Determine the [X, Y] coordinate at the center of the cell enclosing the given text.  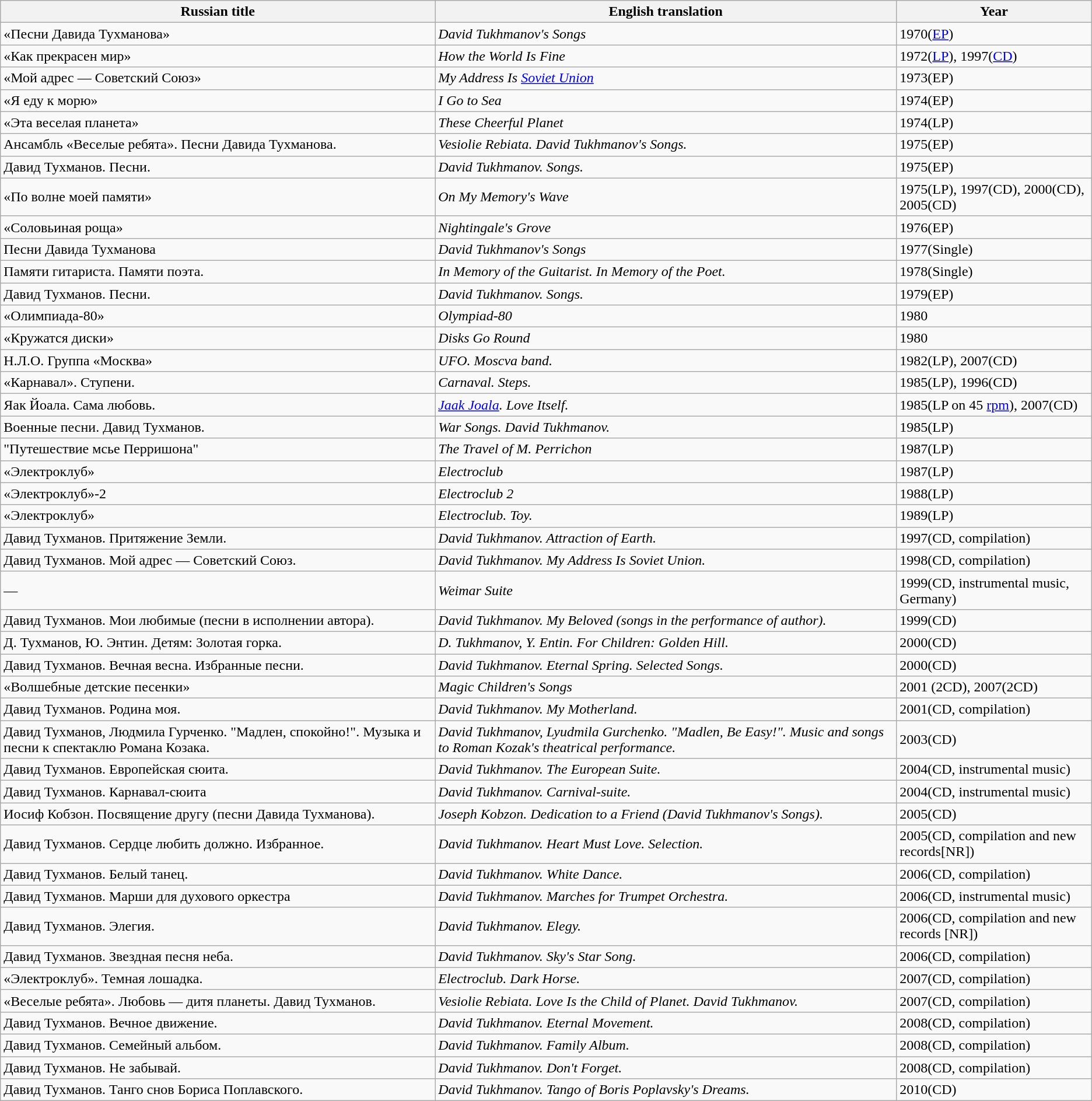
David Tukhmanov, Lyudmila Gurchenko. "Madlen, Be Easy!". Music and songs to Roman Kozak's theatrical performance. [666, 740]
1975(LP), 1997(CD), 2000(CD), 2005(CD) [994, 197]
Ансамбль «Веселые ребята». Песни Давида Тухманова. [218, 145]
— [218, 590]
On My Memory's Wave [666, 197]
How the World Is Fine [666, 56]
«Волшебные детские песенки» [218, 687]
Памяти гитариста. Памяти поэта. [218, 271]
«Как прекрасен мир» [218, 56]
D. Tukhmanov, Y. Entin. For Children: Golden Hill. [666, 642]
Carnaval. Steps. [666, 383]
1999(CD) [994, 620]
Joseph Kobzon. Dedication to a Friend (David Tukhmanov's Songs). [666, 814]
«Песни Давида Тухманова» [218, 34]
Russian title [218, 12]
«Электроклуб»-2 [218, 494]
«Карнавал». Ступени. [218, 383]
Песни Давида Тухманова [218, 249]
David Tukhmanov. Carnival-suite. [666, 792]
David Tukhmanov. White Dance. [666, 874]
David Tukhmanov. My Beloved (songs in the performance of author). [666, 620]
"Путешествие мсье Перришона" [218, 449]
Военные песни. Давид Тухманов. [218, 427]
David Tukhmanov. Sky's Star Song. [666, 956]
1974(EP) [994, 100]
2001(CD, compilation) [994, 709]
1976(EP) [994, 227]
«Веселые ребята». Любовь — дитя планеты. Давид Тухманов. [218, 1001]
Д. Тухманов, Ю. Энтин. Детям: Золотая горка. [218, 642]
1982(LP), 2007(CD) [994, 361]
Давид Тухманов. Европейская сюита. [218, 770]
Nightingale's Grove [666, 227]
Disks Go Round [666, 338]
Olympiad-80 [666, 316]
David Tukhmanov. Family Album. [666, 1045]
2010(CD) [994, 1090]
2006(CD, instrumental music) [994, 896]
«Соловьиная роща» [218, 227]
David Tukhmanov. Elegy. [666, 927]
English translation [666, 12]
I Go to Sea [666, 100]
Давид Тухманов. Родина моя. [218, 709]
1988(LP) [994, 494]
1978(Single) [994, 271]
David Tukhmanov. My Address Is Soviet Union. [666, 560]
2005(CD) [994, 814]
2005(CD, compilation and new records[NR]) [994, 844]
Electroclub 2 [666, 494]
Давид Тухманов. Сердце любить должно. Избранное. [218, 844]
«Олимпиада-80» [218, 316]
Давид Тухманов. Марши для духового оркестра [218, 896]
1977(Single) [994, 249]
In Memory of the Guitarist. In Memory of the Poet. [666, 271]
«Кружатся диски» [218, 338]
Н.Л.О. Группа «Москва» [218, 361]
1998(CD, compilation) [994, 560]
Давид Тухманов. Не забывай. [218, 1067]
Vesiolie Rebiata. Love Is the Child of Planet. David Tukhmanov. [666, 1001]
1989(LP) [994, 516]
Яак Йоала. Сама любовь. [218, 405]
«По волне моей памяти» [218, 197]
David Tukhmanov. Tango of Boris Poplavsky's Dreams. [666, 1090]
1973(EP) [994, 78]
These Cheerful Planet [666, 123]
Давид Тухманов. Карнавал-сюита [218, 792]
1970(EP) [994, 34]
Magic Children's Songs [666, 687]
Давид Тухманов. Мои любимые (песни в исполнении автора). [218, 620]
My Address Is Soviet Union [666, 78]
The Travel of M. Perrichon [666, 449]
Давид Тухманов. Вечное движение. [218, 1023]
War Songs. David Tukhmanov. [666, 427]
«Электроклуб». Темная лошадка. [218, 978]
1972(LP), 1997(CD) [994, 56]
1985(LP), 1996(CD) [994, 383]
Давид Тухманов. Притяжение Земли. [218, 538]
Давид Тухманов. Мой адрес — Советский Союз. [218, 560]
Давид Тухманов. Семейный альбом. [218, 1045]
David Tukhmanov. Attraction of Earth. [666, 538]
1997(CD, compilation) [994, 538]
1985(LP) [994, 427]
2003(CD) [994, 740]
David Tukhmanov. Heart Must Love. Selection. [666, 844]
1985(LP on 45 rpm), 2007(CD) [994, 405]
Давид Тухманов. Вечная весна. Избранные песни. [218, 665]
Давид Тухманов. Элегия. [218, 927]
Electroclub [666, 471]
«Я еду к морю» [218, 100]
Давид Тухманов. Танго снов Бориса Поплавского. [218, 1090]
Давид Тухманов, Людмила Гурченко. "Мадлен, спокойно!". Музыка и песни к спектаклю Романа Козака. [218, 740]
UFO. Moscva band. [666, 361]
David Tukhmanov. My Motherland. [666, 709]
David Tukhmanov. Eternal Spring. Selected Songs. [666, 665]
«Эта веселая планета» [218, 123]
Давид Тухманов. Белый танец. [218, 874]
«Мой адрес — Советский Союз» [218, 78]
Weimar Suite [666, 590]
2001 (2CD), 2007(2CD) [994, 687]
1999(CD, instrumental music, Germany) [994, 590]
Jaak Joala. Love Itself. [666, 405]
David Tukhmanov. Eternal Movement. [666, 1023]
Year [994, 12]
2006(CD, compilation and new records [NR]) [994, 927]
Electroclub. Toy. [666, 516]
1974(LP) [994, 123]
Vesiolie Rebiata. David Tukhmanov's Songs. [666, 145]
Давид Тухманов. Звездная песня неба. [218, 956]
David Tukhmanov. Don't Forget. [666, 1067]
Electroclub. Dark Horse. [666, 978]
David Tukhmanov. The European Suite. [666, 770]
Иосиф Кобзон. Посвящение другу (песни Давида Тухманова). [218, 814]
David Tukhmanov. Marches for Trumpet Orchestra. [666, 896]
1979(EP) [994, 293]
